Detect which cell encompasses the target text, then output its (X, Y) center coordinate. 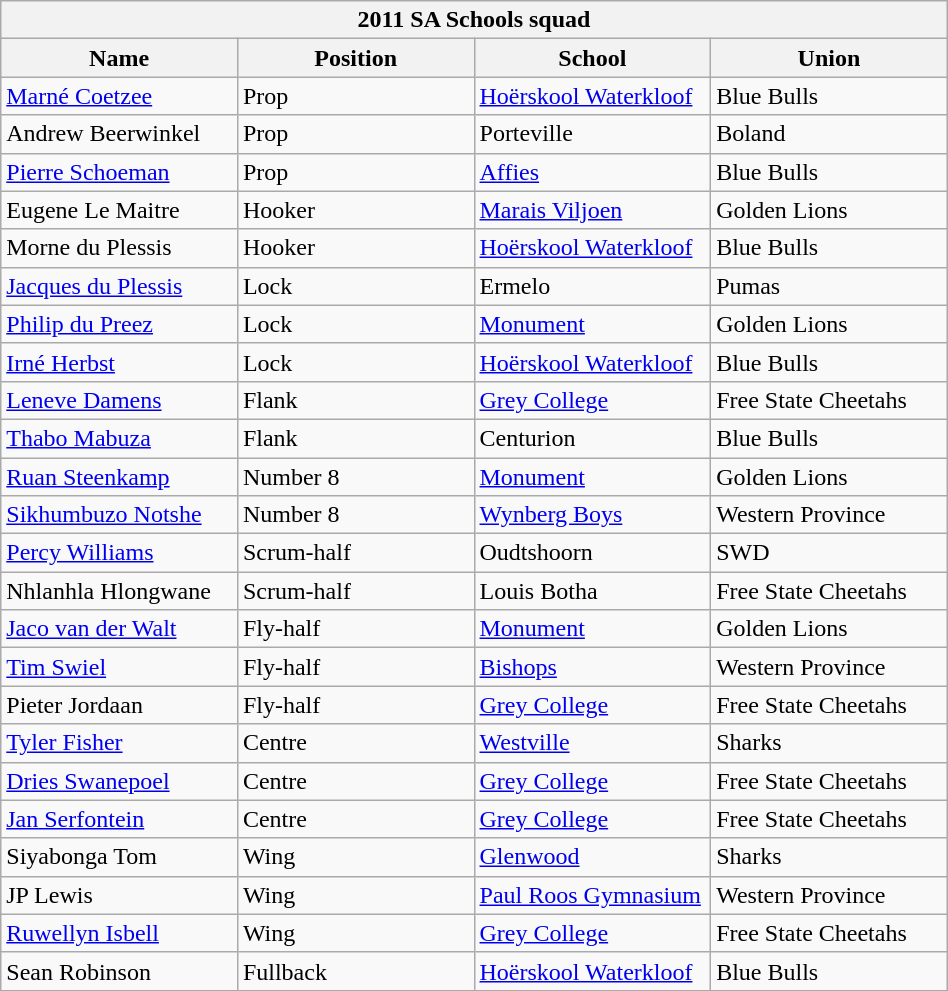
Nhlanhla Hlongwane (120, 591)
Wynberg Boys (592, 515)
Percy Williams (120, 553)
Paul Roos Gymnasium (592, 895)
Centurion (592, 438)
SWD (830, 553)
Andrew Beerwinkel (120, 134)
Affies (592, 172)
Pumas (830, 286)
Irné Herbst (120, 362)
Westville (592, 743)
Position (356, 58)
School (592, 58)
JP Lewis (120, 895)
Philip du Preez (120, 324)
Pieter Jordaan (120, 705)
Sean Robinson (120, 971)
Jan Serfontein (120, 819)
Name (120, 58)
Ruan Steenkamp (120, 477)
Eugene Le Maitre (120, 210)
Thabo Mabuza (120, 438)
Bishops (592, 667)
Glenwood (592, 857)
Ruwellyn Isbell (120, 933)
Siyabonga Tom (120, 857)
Leneve Damens (120, 400)
Marné Coetzee (120, 96)
Louis Botha (592, 591)
Boland (830, 134)
Dries Swanepoel (120, 781)
Jacques du Plessis (120, 286)
Union (830, 58)
Sikhumbuzo Notshe (120, 515)
Morne du Plessis (120, 248)
Fullback (356, 971)
Ermelo (592, 286)
Pierre Schoeman (120, 172)
Oudtshoorn (592, 553)
Tyler Fisher (120, 743)
Marais Viljoen (592, 210)
2011 SA Schools squad (474, 20)
Tim Swiel (120, 667)
Porteville (592, 134)
Jaco van der Walt (120, 629)
